Pinpoint the cell where the given text exists, returning its (X, Y) midpoint coordinate. 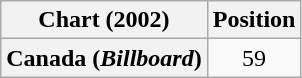
Canada (Billboard) (104, 58)
59 (254, 58)
Position (254, 20)
Chart (2002) (104, 20)
